Find where the given text appears and provide that cell's center as [X, Y] coordinate. 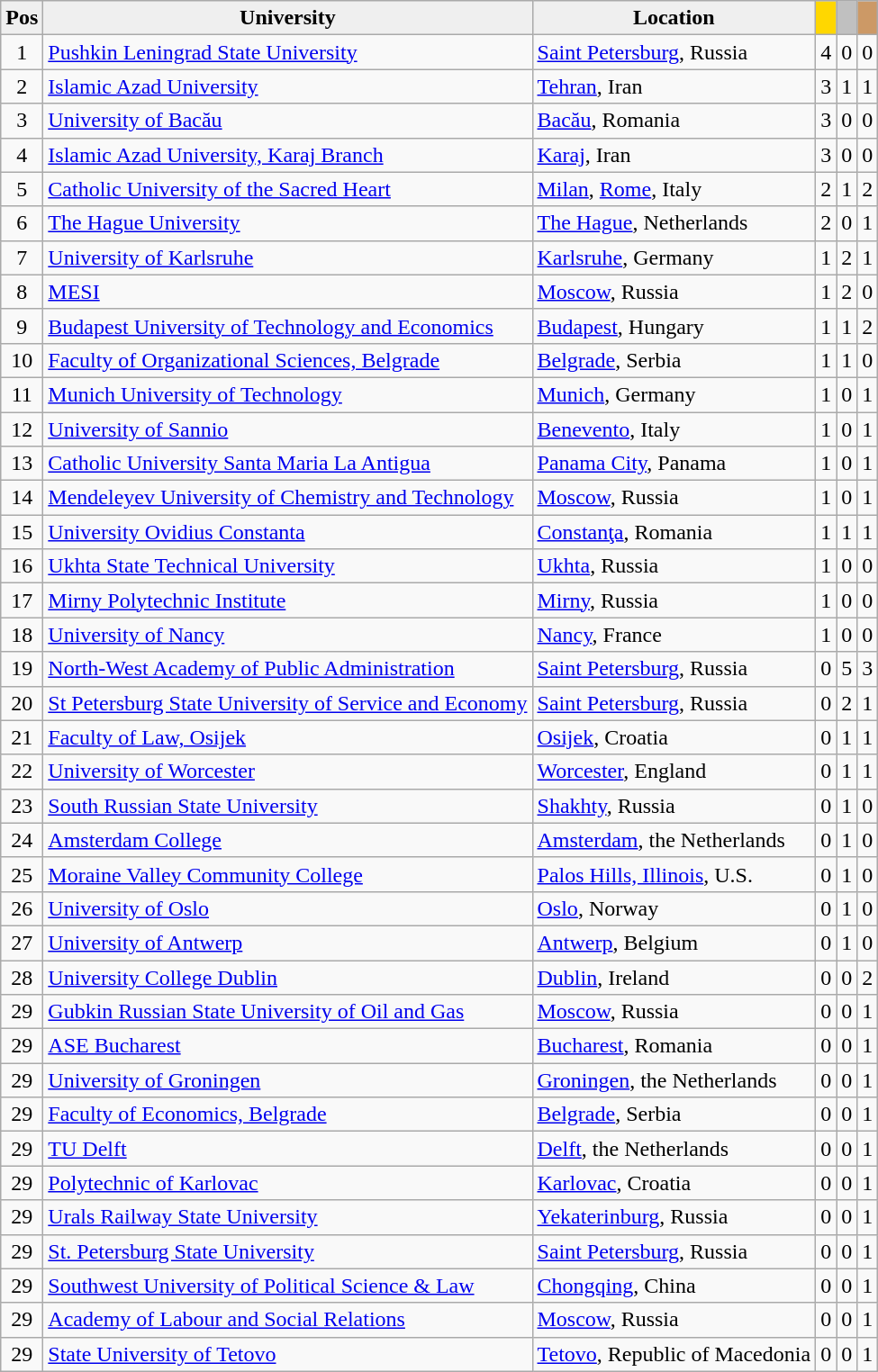
Oslo, Norway [674, 908]
University of Worcester [288, 772]
Mendeleyev University of Chemistry and Technology [288, 498]
Munich, Germany [674, 394]
26 [22, 908]
University of Sannio [288, 429]
Mirny, Russia [674, 600]
The Hague University [288, 223]
27 [22, 943]
Budapest University of Technology and Economics [288, 326]
Mirny Polytechnic Institute [288, 600]
18 [22, 635]
25 [22, 874]
16 [22, 566]
Islamic Azad University [288, 86]
Budapest, Hungary [674, 326]
University of Oslo [288, 908]
Panama City, Panama [674, 464]
Antwerp, Belgium [674, 943]
MESI [288, 292]
ASE Bucharest [288, 1046]
Academy of Labour and Social Relations [288, 1320]
Munich University of Technology [288, 394]
University College Dublin [288, 977]
6 [22, 223]
North-West Academy of Public Administration [288, 669]
Milan, Rome, Italy [674, 189]
Osijek, Croatia [674, 737]
Catholic University Santa Maria La Antigua [288, 464]
Karlovac, Croatia [674, 1183]
13 [22, 464]
Nancy, France [674, 635]
Faculty of Law, Osijek [288, 737]
21 [22, 737]
10 [22, 360]
Tetovo, Republic of Macedonia [674, 1354]
7 [22, 257]
Amsterdam College [288, 840]
Pos [22, 18]
Moraine Valley Community College [288, 874]
Shakhty, Russia [674, 806]
9 [22, 326]
20 [22, 703]
12 [22, 429]
17 [22, 600]
TU Delft [288, 1149]
15 [22, 532]
University of Bacău [288, 121]
Polytechnic of Karlovac [288, 1183]
Faculty of Economics, Belgrade [288, 1115]
Ukhta State Technical University [288, 566]
Catholic University of the Sacred Heart [288, 189]
Constanţa, Romania [674, 532]
Groningen, the Netherlands [674, 1080]
Bucharest, Romania [674, 1046]
Amsterdam, the Netherlands [674, 840]
South Russian State University [288, 806]
8 [22, 292]
Palos Hills, Illinois, U.S. [674, 874]
Delft, the Netherlands [674, 1149]
Location [674, 18]
Southwest University of Political Science & Law [288, 1286]
St Petersburg State University of Service and Economy [288, 703]
University of Nancy [288, 635]
University [288, 18]
State University of Tetovo [288, 1354]
University of Antwerp [288, 943]
University Ovidius Constanta [288, 532]
28 [22, 977]
Islamic Azad University, Karaj Branch [288, 155]
University of Groningen [288, 1080]
23 [22, 806]
St. Petersburg State University [288, 1251]
Benevento, Italy [674, 429]
24 [22, 840]
The Hague, Netherlands [674, 223]
Worcester, England [674, 772]
22 [22, 772]
Yekaterinburg, Russia [674, 1217]
Chongqing, China [674, 1286]
11 [22, 394]
Gubkin Russian State University of Oil and Gas [288, 1012]
Urals Railway State University [288, 1217]
Faculty of Organizational Sciences, Belgrade [288, 360]
Tehran, Iran [674, 86]
19 [22, 669]
Pushkin Leningrad State University [288, 52]
University of Karlsruhe [288, 257]
Ukhta, Russia [674, 566]
Karaj, Iran [674, 155]
Dublin, Ireland [674, 977]
14 [22, 498]
Bacău, Romania [674, 121]
Karlsruhe, Germany [674, 257]
